Search for the cell housing the specified text and yield its (X, Y) center coordinate. 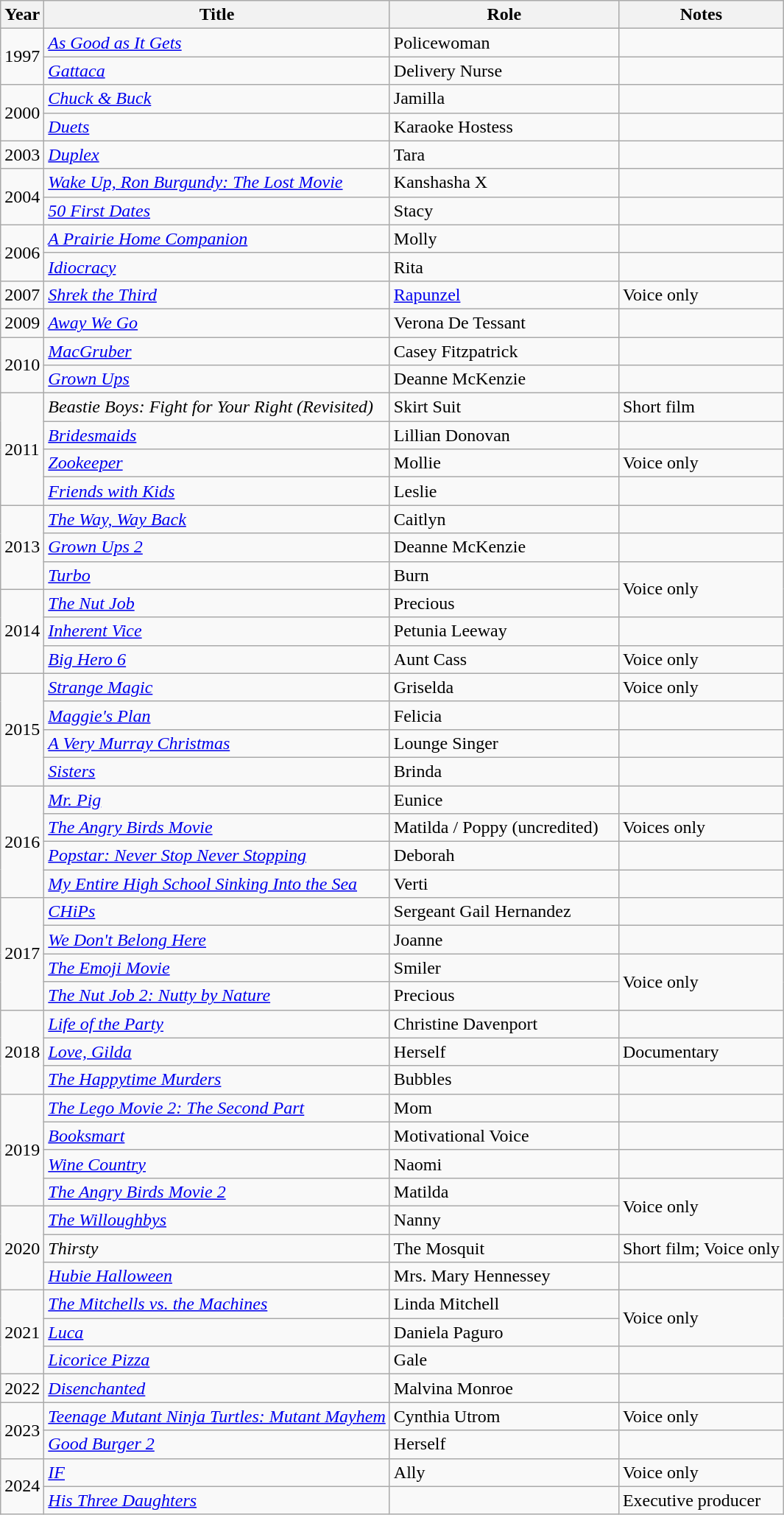
Grown Ups 2 (216, 547)
Caitlyn (504, 519)
2022 (22, 1388)
Petunia Leeway (504, 631)
Inherent Vice (216, 631)
Turbo (216, 575)
2017 (22, 954)
Short film (701, 407)
The Angry Birds Movie (216, 828)
Leslie (504, 491)
The Mosquit (504, 1248)
Cynthia Utrom (504, 1416)
Policewoman (504, 43)
Mom (504, 1108)
Bubbles (504, 1080)
2007 (22, 295)
Verona De Tessant (504, 323)
Griselda (504, 687)
Disenchanted (216, 1388)
Love, Gilda (216, 1052)
Lillian Donovan (504, 435)
Friends with Kids (216, 491)
Burn (504, 575)
2024 (22, 1486)
Deborah (504, 856)
Brinda (504, 771)
Jamilla (504, 99)
Zookeeper (216, 463)
Molly (504, 239)
Teenage Mutant Ninja Turtles: Mutant Mayhem (216, 1416)
Role (504, 15)
2019 (22, 1150)
2013 (22, 547)
The Happytime Murders (216, 1080)
Sergeant Gail Hernandez (504, 912)
Strange Magic (216, 687)
Wine Country (216, 1164)
Bridesmaids (216, 435)
Hubie Halloween (216, 1276)
2011 (22, 449)
Booksmart (216, 1136)
IF (216, 1472)
Good Burger 2 (216, 1444)
50 First Dates (216, 211)
Executive producer (701, 1500)
As Good as It Gets (216, 43)
My Entire High School Sinking Into the Sea (216, 884)
Mr. Pig (216, 799)
Away We Go (216, 323)
His Three Daughters (216, 1500)
Naomi (504, 1164)
CHiPs (216, 912)
The Willoughbys (216, 1220)
Duplex (216, 155)
Delivery Nurse (504, 71)
Title (216, 15)
Smiler (504, 968)
Mrs. Mary Hennessey (504, 1276)
Casey Fitzpatrick (504, 351)
Verti (504, 884)
Skirt Suit (504, 407)
Daniela Paguro (504, 1332)
The Nut Job 2: Nutty by Nature (216, 996)
Eunice (504, 799)
2010 (22, 365)
2003 (22, 155)
Big Hero 6 (216, 659)
2006 (22, 253)
Karaoke Hostess (504, 127)
Stacy (504, 211)
Life of the Party (216, 1024)
Beastie Boys: Fight for Your Right (Revisited) (216, 407)
Shrek the Third (216, 295)
Voices only (701, 828)
Joanne (504, 940)
Chuck & Buck (216, 99)
Nanny (504, 1220)
2004 (22, 197)
Thirsty (216, 1248)
Grown Ups (216, 379)
Kanshasha X (504, 183)
Gattaca (216, 71)
A Very Murray Christmas (216, 743)
Malvina Monroe (504, 1388)
The Nut Job (216, 603)
Christine Davenport (504, 1024)
Aunt Cass (504, 659)
Idiocracy (216, 267)
2016 (22, 841)
Maggie's Plan (216, 715)
Lounge Singer (504, 743)
Mollie (504, 463)
Linda Mitchell (504, 1304)
The Lego Movie 2: The Second Part (216, 1108)
Ally (504, 1472)
Matilda / Poppy (uncredited) (504, 828)
1997 (22, 57)
Short film; Voice only (701, 1248)
Duets (216, 127)
MacGruber (216, 351)
Wake Up, Ron Burgundy: The Lost Movie (216, 183)
2009 (22, 323)
Popstar: Never Stop Never Stopping (216, 856)
Tara (504, 155)
2021 (22, 1332)
Matilda (504, 1192)
The Angry Birds Movie 2 (216, 1192)
2018 (22, 1052)
2000 (22, 113)
The Way, Way Back (216, 519)
Felicia (504, 715)
The Emoji Movie (216, 968)
Rita (504, 267)
We Don't Belong Here (216, 940)
Motivational Voice (504, 1136)
2023 (22, 1430)
Rapunzel (504, 295)
The Mitchells vs. the Machines (216, 1304)
Documentary (701, 1052)
Sisters (216, 771)
2020 (22, 1248)
A Prairie Home Companion (216, 239)
2015 (22, 729)
Luca (216, 1332)
2014 (22, 631)
Licorice Pizza (216, 1360)
Gale (504, 1360)
Notes (701, 15)
Year (22, 15)
